Return (X, Y) of the center of cell containing provided text 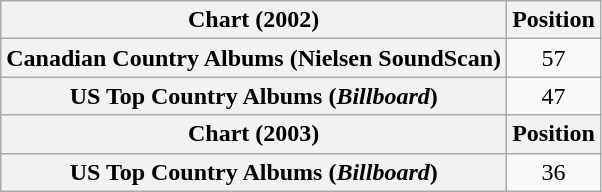
36 (554, 172)
Canadian Country Albums (Nielsen SoundScan) (254, 58)
Chart (2003) (254, 134)
57 (554, 58)
Chart (2002) (254, 20)
47 (554, 96)
